Return [X, Y] of the center of cell containing provided text 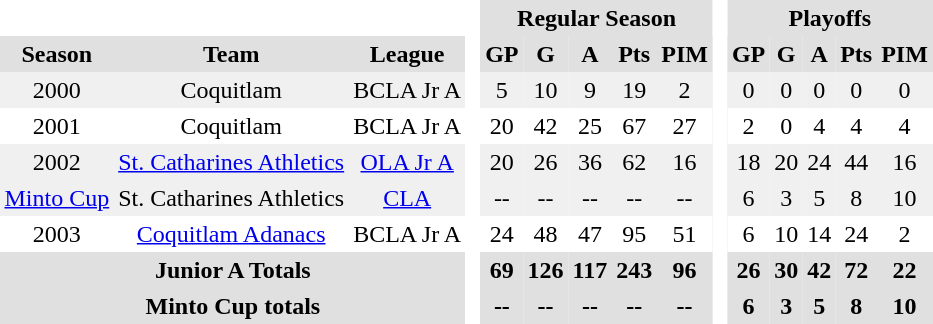
48 [546, 234]
OLA Jr A [408, 162]
19 [634, 90]
Coquitlam Adanacs [232, 234]
72 [856, 270]
Minto Cup [57, 198]
47 [590, 234]
96 [685, 270]
27 [685, 126]
Minto Cup totals [233, 306]
22 [905, 270]
Team [232, 54]
Playoffs [830, 18]
CLA [408, 198]
44 [856, 162]
126 [546, 270]
30 [786, 270]
18 [748, 162]
Season [57, 54]
117 [590, 270]
36 [590, 162]
2001 [57, 126]
51 [685, 234]
95 [634, 234]
14 [820, 234]
243 [634, 270]
9 [590, 90]
69 [502, 270]
2002 [57, 162]
62 [634, 162]
25 [590, 126]
2000 [57, 90]
Junior A Totals [233, 270]
67 [634, 126]
Regular Season [597, 18]
League [408, 54]
2003 [57, 234]
